Output the (X, Y) coordinate of the center of the cell containing the given text.  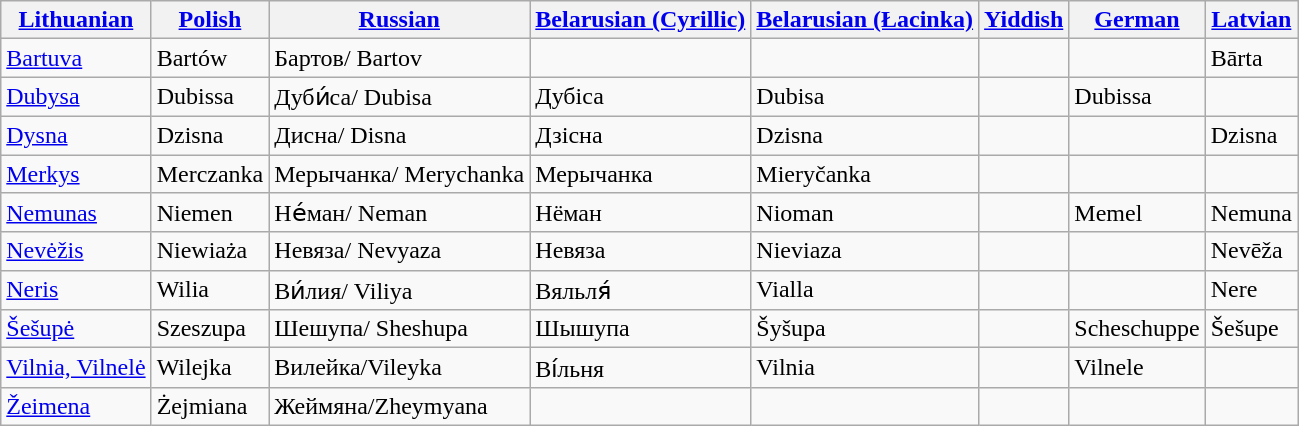
Ви́лия/ Viliya (400, 290)
Nevēža (1251, 251)
Scheschuppe (1137, 329)
Dubysa (76, 97)
Бартов/ Bartov (400, 58)
Nemuna (1251, 213)
Nere (1251, 290)
Latvian (1251, 20)
Vilnia, Vilnelė (76, 368)
Merkys (76, 173)
Neris (76, 290)
Žeimena (76, 406)
Мерычанка/ Merychanka (400, 173)
Vilnia (865, 368)
Lithuanian (76, 20)
Yiddish (1024, 20)
Dubisa (865, 97)
Nemunas (76, 213)
Дуби́са/ Dubisa (400, 97)
Polish (210, 20)
Żejmiana (210, 406)
Šešupė (76, 329)
Nioman (865, 213)
Шышупа (640, 329)
Mieryčanka (865, 173)
Нёман (640, 213)
Wilejka (210, 368)
Russian (400, 20)
Belarusian (Łacinka) (865, 20)
Не́ман/ Neman (400, 213)
Дисна/ Disna (400, 135)
Мерычанка (640, 173)
Šešupe (1251, 329)
Невяза/ Nevyaza (400, 251)
Шешупа/ Sheshupa (400, 329)
Ві́льня (640, 368)
Merczanka (210, 173)
Wilia (210, 290)
Bartów (210, 58)
Belarusian (Cyrillic) (640, 20)
Nevėžis (76, 251)
German (1137, 20)
Bārta (1251, 58)
Вилейка/Vileyka (400, 368)
Невяза (640, 251)
Вяльля́ (640, 290)
Niewiaża (210, 251)
Niemen (210, 213)
Vialla (865, 290)
Nieviaza (865, 251)
Дзісна (640, 135)
Vilnele (1137, 368)
Жеймяна/Zheymyana (400, 406)
Memel (1137, 213)
Bartuva (76, 58)
Дубiса (640, 97)
Šyšupa (865, 329)
Szeszupa (210, 329)
Dysna (76, 135)
